Provide the [X, Y] coordinate of the cell's center where the given text is located.  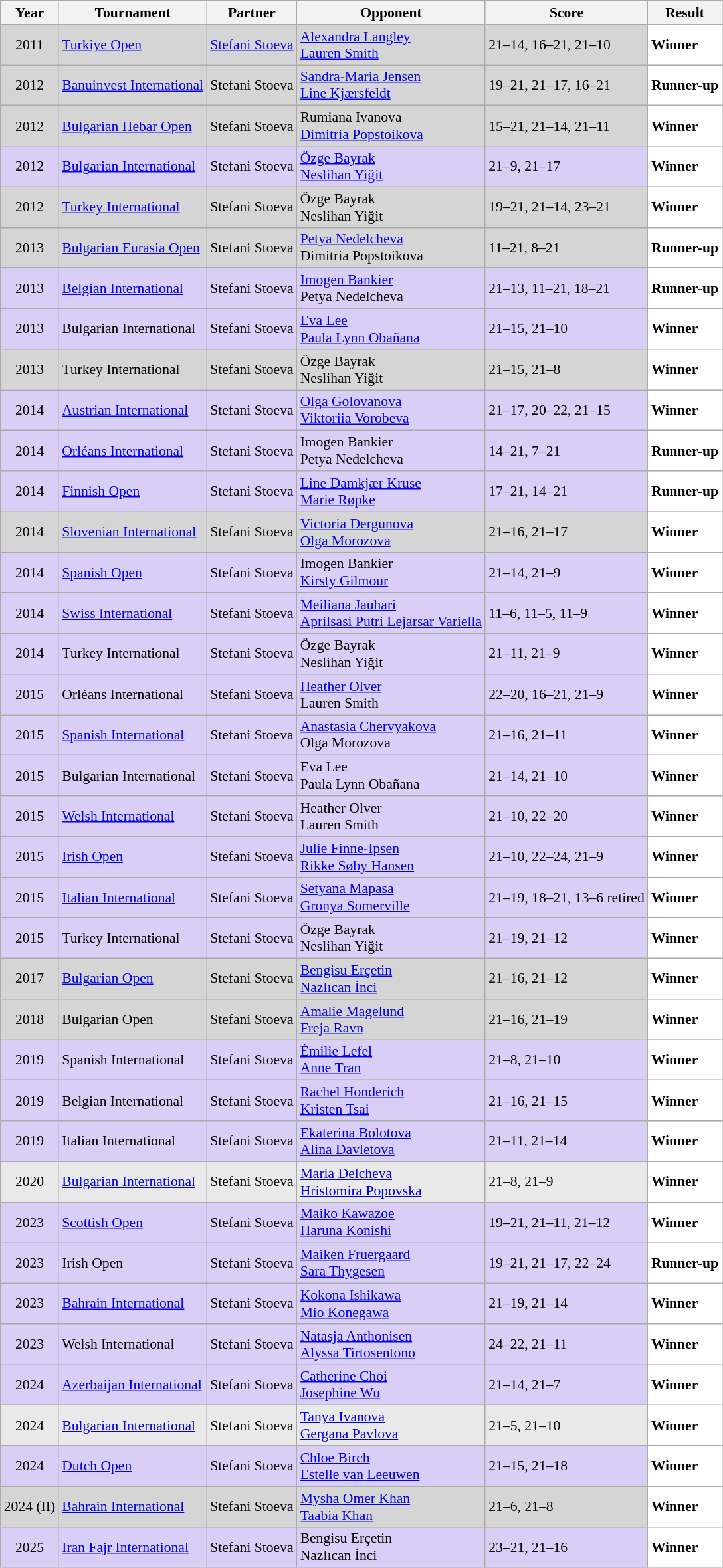
21–14, 21–7 [566, 1385]
Alexandra Langley Lauren Smith [391, 45]
Turkiye Open [133, 45]
21–15, 21–18 [566, 1466]
2024 (II) [29, 1507]
21–16, 21–17 [566, 532]
21–19, 18–21, 13–6 retired [566, 897]
Rumiana Ivanova Dimitria Popstoikova [391, 126]
Year [29, 13]
21–8, 21–10 [566, 1060]
Natasja Anthonisen Alyssa Tirtosentono [391, 1345]
17–21, 14–21 [566, 492]
21–6, 21–8 [566, 1507]
Austrian International [133, 411]
21–19, 21–14 [566, 1304]
21–17, 20–22, 21–15 [566, 411]
Scottish Open [133, 1223]
Julie Finne-Ipsen Rikke Søby Hansen [391, 857]
Spanish Open [133, 573]
19–21, 21–17, 16–21 [566, 85]
21–11, 21–14 [566, 1141]
Émilie Lefel Anne Tran [391, 1060]
21–16, 21–19 [566, 1019]
Banuinvest International [133, 85]
21–13, 11–21, 18–21 [566, 288]
Result [684, 13]
Swiss International [133, 614]
Sandra-Maria Jensen Line Kjærsfeldt [391, 85]
21–9, 21–17 [566, 166]
Opponent [391, 13]
Ekaterina Bolotova Alina Davletova [391, 1141]
Meiliana Jauhari Aprilsasi Putri Lejarsar Variella [391, 614]
Victoria Dergunova Olga Morozova [391, 532]
Anastasia Chervyakova Olga Morozova [391, 735]
23–21, 21–16 [566, 1547]
21–14, 21–9 [566, 573]
21–10, 22–24, 21–9 [566, 857]
2025 [29, 1547]
21–19, 21–12 [566, 938]
21–16, 21–11 [566, 735]
21–16, 21–15 [566, 1100]
Tournament [133, 13]
Setyana Mapasa Gronya Somerville [391, 897]
21–14, 21–10 [566, 776]
Imogen Bankier Kirsty Gilmour [391, 573]
19–21, 21–14, 23–21 [566, 207]
15–21, 21–14, 21–11 [566, 126]
2017 [29, 979]
19–21, 21–11, 21–12 [566, 1223]
Tanya Ivanova Gergana Pavlova [391, 1426]
21–15, 21–10 [566, 330]
Kokona Ishikawa Mio Konegawa [391, 1304]
21–5, 21–10 [566, 1426]
Chloe Birch Estelle van Leeuwen [391, 1466]
21–16, 21–12 [566, 979]
Bulgarian Eurasia Open [133, 247]
Olga Golovanova Viktoriia Vorobeva [391, 411]
22–20, 16–21, 21–9 [566, 695]
2018 [29, 1019]
11–6, 11–5, 11–9 [566, 614]
11–21, 8–21 [566, 247]
19–21, 21–17, 22–24 [566, 1264]
Maria Delcheva Hristomira Popovska [391, 1181]
21–8, 21–9 [566, 1181]
Partner [251, 13]
Rachel Honderich Kristen Tsai [391, 1100]
2020 [29, 1181]
Maiken Fruergaard Sara Thygesen [391, 1264]
21–10, 22–20 [566, 816]
Dutch Open [133, 1466]
Slovenian International [133, 532]
21–11, 21–9 [566, 654]
Amalie Magelund Freja Ravn [391, 1019]
Bulgarian Hebar Open [133, 126]
Finnish Open [133, 492]
14–21, 7–21 [566, 450]
21–14, 16–21, 21–10 [566, 45]
24–22, 21–11 [566, 1345]
Iran Fajr International [133, 1547]
Maiko Kawazoe Haruna Konishi [391, 1223]
2011 [29, 45]
Score [566, 13]
Petya Nedelcheva Dimitria Popstoikova [391, 247]
21–15, 21–8 [566, 369]
Mysha Omer Khan Taabia Khan [391, 1507]
Catherine Choi Josephine Wu [391, 1385]
Line Damkjær Kruse Marie Røpke [391, 492]
Azerbaijan International [133, 1385]
